Determine the [x, y] coordinate at the center of the cell enclosing the given text.  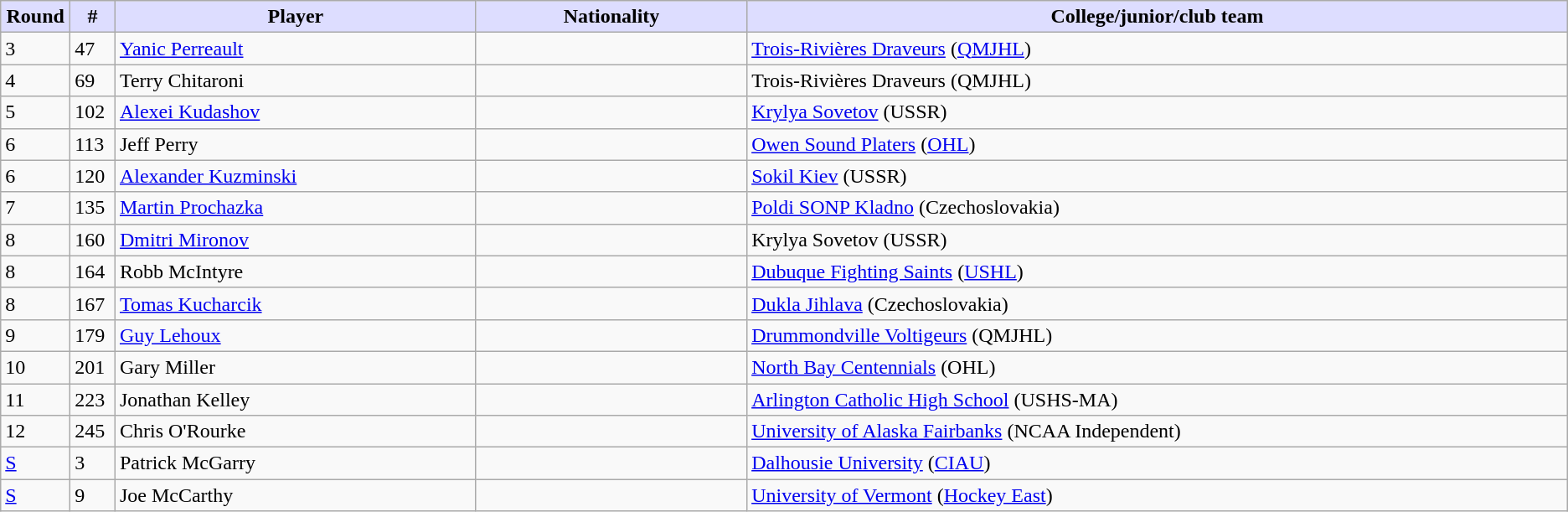
167 [93, 303]
Alexander Kuzminski [295, 176]
Dubuque Fighting Saints (USHL) [1158, 272]
University of Vermont (Hockey East) [1158, 495]
7 [35, 208]
120 [93, 176]
Gary Miller [295, 367]
Joe McCarthy [295, 495]
10 [35, 367]
Sokil Kiev (USSR) [1158, 176]
Jeff Perry [295, 144]
12 [35, 432]
164 [93, 272]
Jonathan Kelley [295, 400]
102 [93, 112]
135 [93, 208]
179 [93, 335]
Round [35, 17]
160 [93, 240]
11 [35, 400]
Dukla Jihlava (Czechoslovakia) [1158, 303]
Robb McIntyre [295, 272]
47 [93, 49]
5 [35, 112]
201 [93, 367]
Terry Chitaroni [295, 80]
Guy Lehoux [295, 335]
Alexei Kudashov [295, 112]
Yanic Perreault [295, 49]
Player [295, 17]
Nationality [611, 17]
Drummondville Voltigeurs (QMJHL) [1158, 335]
University of Alaska Fairbanks (NCAA Independent) [1158, 432]
Poldi SONP Kladno (Czechoslovakia) [1158, 208]
# [93, 17]
Martin Prochazka [295, 208]
245 [93, 432]
113 [93, 144]
Dmitri Mironov [295, 240]
4 [35, 80]
Patrick McGarry [295, 463]
Tomas Kucharcik [295, 303]
223 [93, 400]
Dalhousie University (CIAU) [1158, 463]
Owen Sound Platers (OHL) [1158, 144]
Arlington Catholic High School (USHS-MA) [1158, 400]
Chris O'Rourke [295, 432]
College/junior/club team [1158, 17]
69 [93, 80]
North Bay Centennials (OHL) [1158, 367]
